Return [X, Y] of the center of cell containing provided text 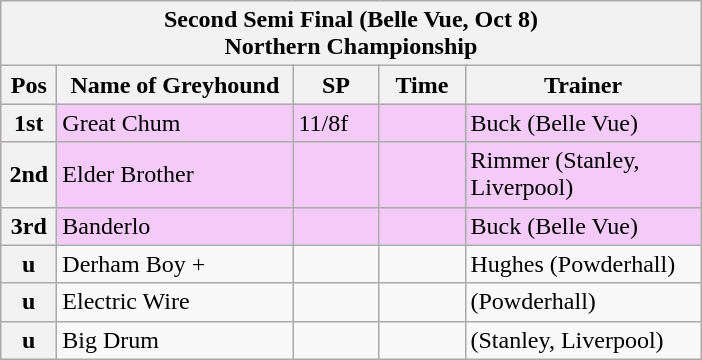
Banderlo [175, 226]
Derham Boy + [175, 264]
1st [29, 123]
Big Drum [175, 340]
Time [422, 85]
Rimmer (Stanley, Liverpool) [583, 174]
Name of Greyhound [175, 85]
Pos [29, 85]
Hughes (Powderhall) [583, 264]
Second Semi Final (Belle Vue, Oct 8)Northern Championship [351, 34]
(Stanley, Liverpool) [583, 340]
SP [336, 85]
Elder Brother [175, 174]
Great Chum [175, 123]
Electric Wire [175, 302]
(Powderhall) [583, 302]
2nd [29, 174]
3rd [29, 226]
Trainer [583, 85]
11/8f [336, 123]
